For the text-containing cell, return its midpoint in [X, Y] coordinate format. 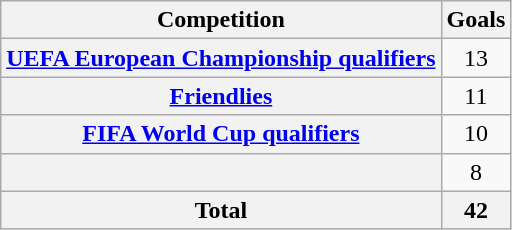
UEFA European Championship qualifiers [221, 58]
Competition [221, 20]
Total [221, 210]
42 [476, 210]
8 [476, 172]
Goals [476, 20]
FIFA World Cup qualifiers [221, 134]
10 [476, 134]
Friendlies [221, 96]
13 [476, 58]
11 [476, 96]
